Capture the cell that displays the provided text and extract its (x, y) central coordinate. 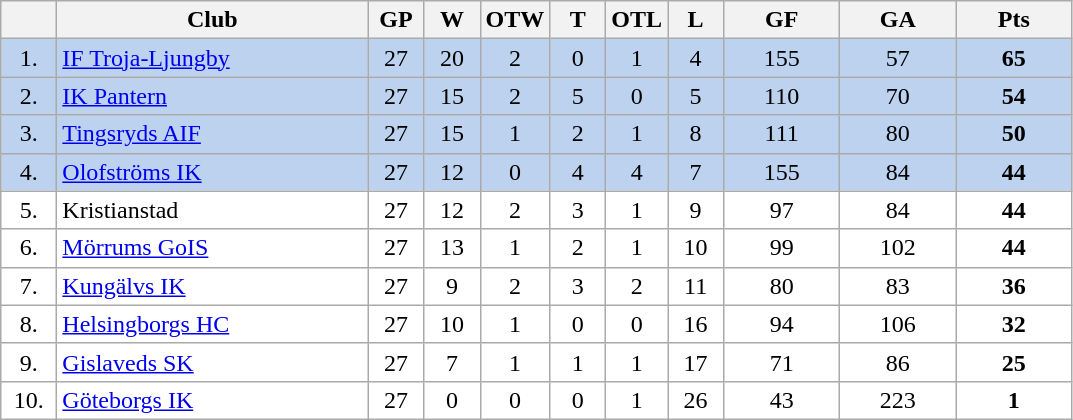
10. (29, 400)
GA (898, 20)
Helsingborgs HC (212, 324)
99 (782, 248)
65 (1014, 58)
94 (782, 324)
Mörrums GoIS (212, 248)
13 (452, 248)
Olofströms IK (212, 172)
W (452, 20)
8 (696, 134)
50 (1014, 134)
Kungälvs IK (212, 286)
17 (696, 362)
2. (29, 96)
9. (29, 362)
5. (29, 210)
36 (1014, 286)
70 (898, 96)
6. (29, 248)
GF (782, 20)
GP (396, 20)
26 (696, 400)
Tingsryds AIF (212, 134)
11 (696, 286)
Göteborgs IK (212, 400)
T (578, 20)
111 (782, 134)
8. (29, 324)
Gislaveds SK (212, 362)
Kristianstad (212, 210)
16 (696, 324)
83 (898, 286)
106 (898, 324)
7. (29, 286)
L (696, 20)
223 (898, 400)
20 (452, 58)
71 (782, 362)
Pts (1014, 20)
IF Troja-Ljungby (212, 58)
86 (898, 362)
OTW (515, 20)
25 (1014, 362)
IK Pantern (212, 96)
1. (29, 58)
43 (782, 400)
Club (212, 20)
57 (898, 58)
54 (1014, 96)
102 (898, 248)
97 (782, 210)
110 (782, 96)
3. (29, 134)
OTL (637, 20)
4. (29, 172)
32 (1014, 324)
